Return the (X, Y) coordinate for the center point of the cell that contains the specified text.  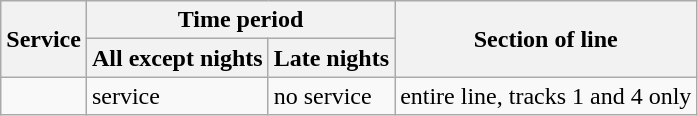
entire line, tracks 1 and 4 only (546, 96)
no service (331, 96)
Service (44, 39)
service (177, 96)
Section of line (546, 39)
Late nights (331, 58)
Time period (240, 20)
All except nights (177, 58)
